Identify which cell holds the provided text, then report its [x, y] central coordinate. 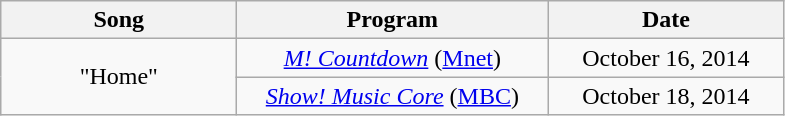
Date [666, 20]
Show! Music Core (MBC) [392, 96]
October 18, 2014 [666, 96]
Program [392, 20]
Song [119, 20]
M! Countdown (Mnet) [392, 58]
October 16, 2014 [666, 58]
"Home" [119, 77]
